Detect which cell encompasses the target text, then output its [x, y] center coordinate. 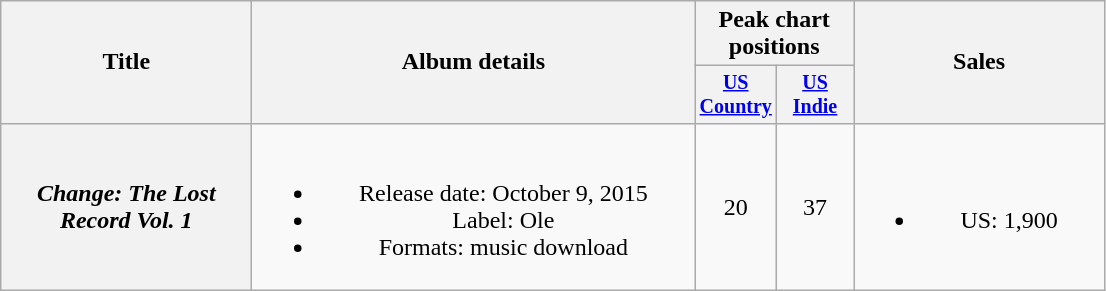
20 [736, 206]
Sales [980, 62]
US: 1,900 [980, 206]
US Country [736, 94]
Release date: October 9, 2015Label: OleFormats: music download [474, 206]
Change: The Lost Record Vol. 1 [126, 206]
Peak chartpositions [774, 34]
Title [126, 62]
37 [816, 206]
Album details [474, 62]
US Indie [816, 94]
